For the text-containing cell, return its midpoint in (x, y) coordinate format. 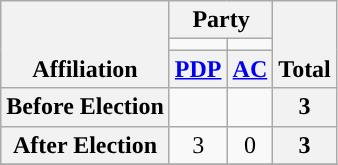
Affiliation (86, 44)
Before Election (86, 107)
Party (220, 20)
AC (250, 69)
PDP (198, 69)
0 (250, 145)
After Election (86, 145)
Total (305, 44)
